Output the [X, Y] coordinate of the center of the cell containing the given text.  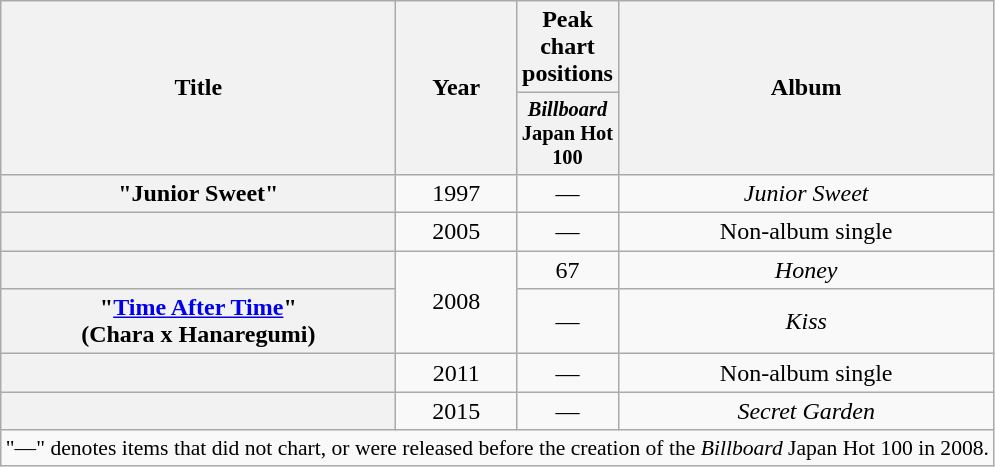
1997 [456, 193]
2011 [456, 373]
Year [456, 88]
67 [568, 270]
2008 [456, 302]
Title [198, 88]
"Time After Time"(Chara x Hanaregumi) [198, 322]
Billboard Japan Hot 100 [568, 134]
Peak chart positions [568, 47]
Kiss [806, 322]
Junior Sweet [806, 193]
Secret Garden [806, 411]
Honey [806, 270]
Album [806, 88]
2015 [456, 411]
2005 [456, 232]
"—" denotes items that did not chart, or were released before the creation of the Billboard Japan Hot 100 in 2008. [498, 448]
"Junior Sweet" [198, 193]
